Find where the given text appears and provide that cell's center as [X, Y] coordinate. 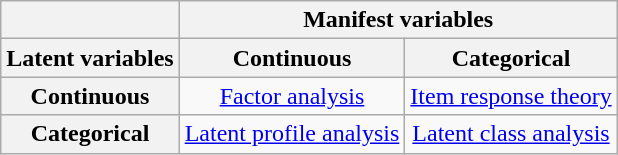
Latent profile analysis [292, 134]
Factor analysis [292, 96]
Latent class analysis [511, 134]
Item response theory [511, 96]
Manifest variables [398, 20]
Latent variables [90, 58]
